Identify which cell holds the provided text, then report its [X, Y] central coordinate. 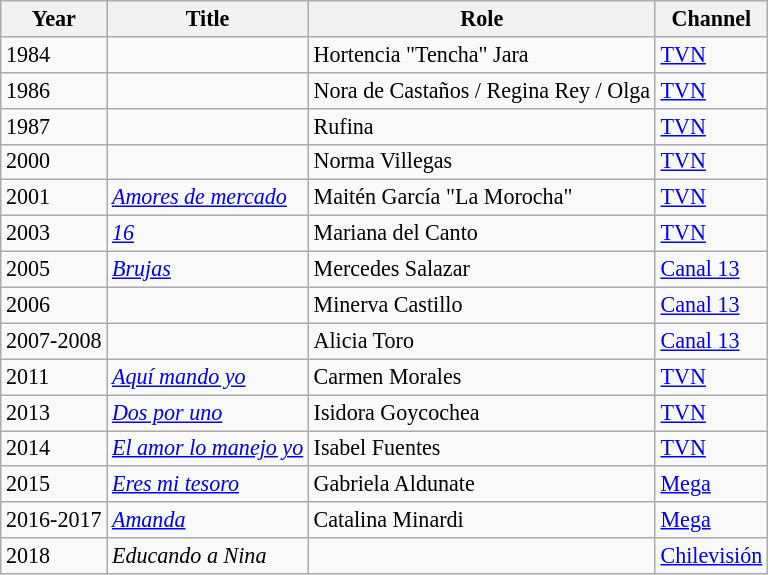
Chilevisión [711, 556]
Mercedes Salazar [482, 269]
Amores de mercado [208, 198]
2000 [54, 162]
Amanda [208, 520]
Mariana del Canto [482, 233]
Aquí mando yo [208, 377]
El amor lo manejo yo [208, 448]
Brujas [208, 269]
Dos por uno [208, 412]
Nora de Castaños / Regina Rey / Olga [482, 90]
2014 [54, 448]
2011 [54, 377]
Role [482, 18]
Maitén García "La Morocha" [482, 198]
1986 [54, 90]
Educando a Nina [208, 556]
Alicia Toro [482, 341]
2013 [54, 412]
2006 [54, 305]
Year [54, 18]
Rufina [482, 126]
1987 [54, 126]
Eres mi tesoro [208, 484]
1984 [54, 54]
2005 [54, 269]
2018 [54, 556]
Gabriela Aldunate [482, 484]
2001 [54, 198]
Hortencia "Tencha" Jara [482, 54]
2003 [54, 233]
2007-2008 [54, 341]
Carmen Morales [482, 377]
Norma Villegas [482, 162]
Minerva Castillo [482, 305]
Isabel Fuentes [482, 448]
2016-2017 [54, 520]
Isidora Goycochea [482, 412]
Title [208, 18]
Channel [711, 18]
2015 [54, 484]
16 [208, 233]
Catalina Minardi [482, 520]
